Detect which cell encompasses the target text, then output its [X, Y] center coordinate. 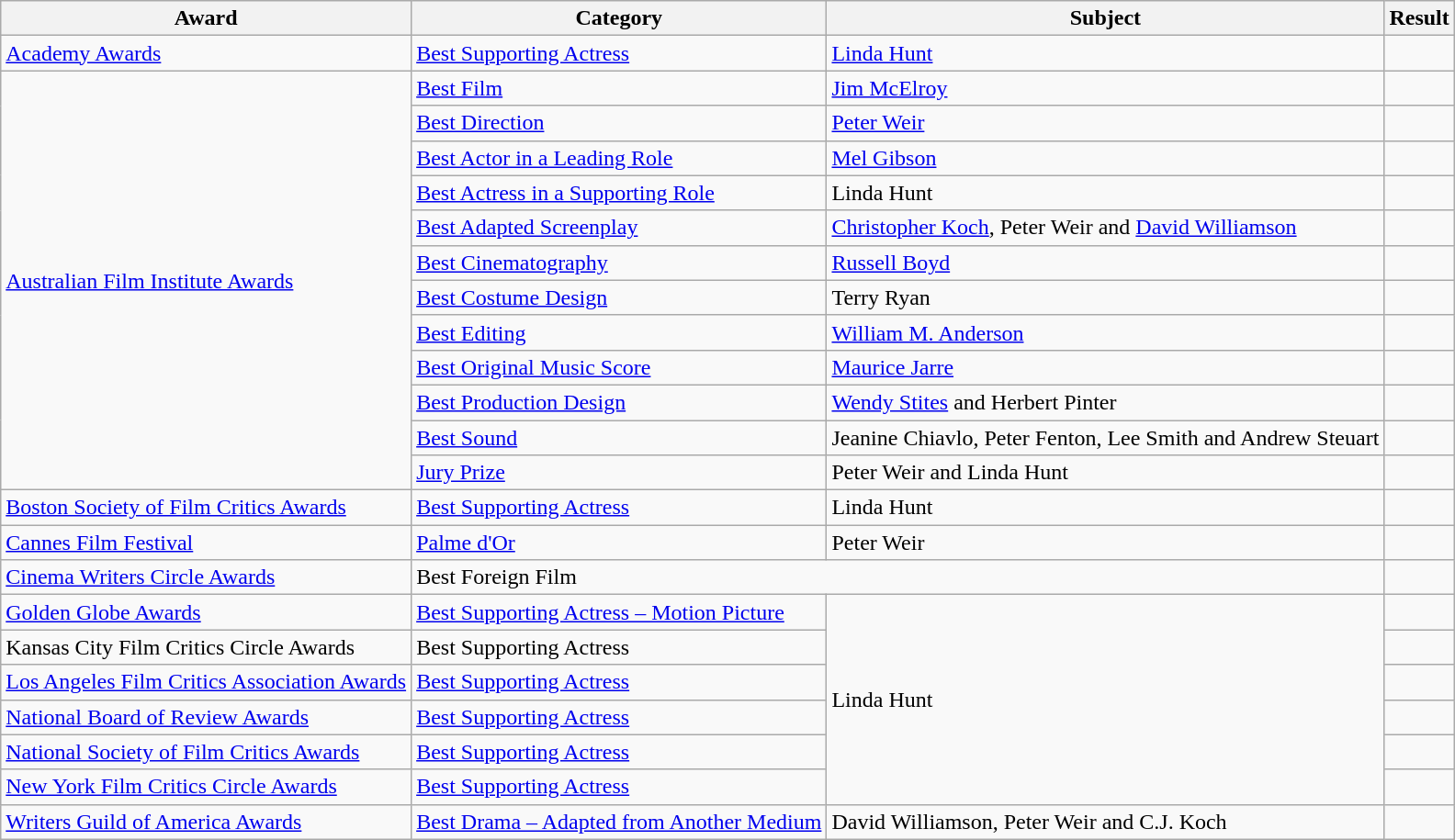
William M. Anderson [1106, 332]
Subject [1106, 18]
Golden Globe Awards [206, 612]
Best Film [619, 88]
Writers Guild of America Awards [206, 822]
Jury Prize [619, 473]
Best Supporting Actress – Motion Picture [619, 612]
Jeanine Chiavlo, Peter Fenton, Lee Smith and Andrew Steuart [1106, 438]
Kansas City Film Critics Circle Awards [206, 647]
Best Cinematography [619, 263]
Peter Weir and Linda Hunt [1106, 473]
Cannes Film Festival [206, 543]
Best Drama – Adapted from Another Medium [619, 822]
National Board of Review Awards [206, 717]
Award [206, 18]
Los Angeles Film Critics Association Awards [206, 682]
Best Costume Design [619, 297]
Cinema Writers Circle Awards [206, 577]
David Williamson, Peter Weir and C.J. Koch [1106, 822]
Result [1419, 18]
Russell Boyd [1106, 263]
Best Original Music Score [619, 367]
Christopher Koch, Peter Weir and David Williamson [1106, 228]
Best Adapted Screenplay [619, 228]
Australian Film Institute Awards [206, 281]
Best Editing [619, 332]
Best Actor in a Leading Role [619, 158]
Mel Gibson [1106, 158]
Best Direction [619, 123]
Academy Awards [206, 53]
Category [619, 18]
Palme d'Or [619, 543]
Jim McElroy [1106, 88]
New York Film Critics Circle Awards [206, 787]
Maurice Jarre [1106, 367]
Best Sound [619, 438]
National Society of Film Critics Awards [206, 752]
Wendy Stites and Herbert Pinter [1106, 402]
Best Actress in a Supporting Role [619, 193]
Boston Society of Film Critics Awards [206, 508]
Best Foreign Film [898, 577]
Best Production Design [619, 402]
Terry Ryan [1106, 297]
